Capture the cell that displays the provided text and extract its (X, Y) central coordinate. 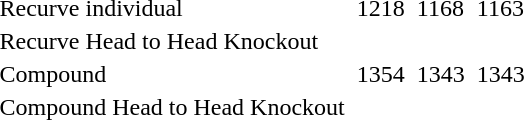
1354 (380, 74)
1343 (440, 74)
